Capture the cell that displays the provided text and extract its [x, y] central coordinate. 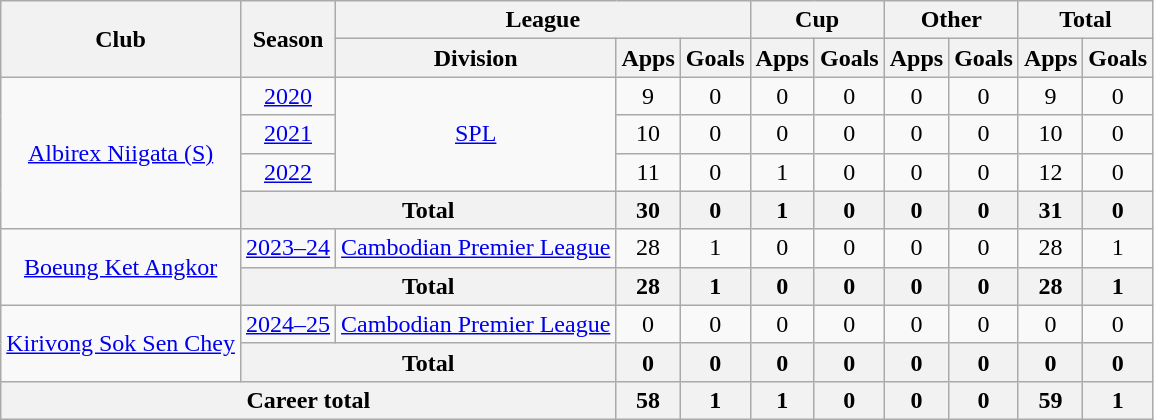
2023–24 [288, 248]
2024–25 [288, 324]
12 [1050, 172]
Division [476, 58]
Cup [817, 20]
Boeung Ket Angkor [121, 267]
Other [951, 20]
2021 [288, 134]
2022 [288, 172]
Career total [308, 400]
Kirivong Sok Sen Chey [121, 343]
Club [121, 39]
30 [648, 210]
League [543, 20]
2020 [288, 96]
11 [648, 172]
58 [648, 400]
Albirex Niigata (S) [121, 153]
SPL [476, 134]
Season [288, 39]
31 [1050, 210]
59 [1050, 400]
